Search for the cell housing the specified text and yield its [x, y] center coordinate. 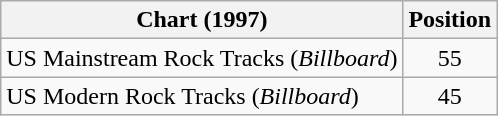
Position [450, 20]
55 [450, 58]
45 [450, 96]
US Modern Rock Tracks (Billboard) [202, 96]
US Mainstream Rock Tracks (Billboard) [202, 58]
Chart (1997) [202, 20]
